Locate the cell with the specified text and output its (x, y) center coordinate. 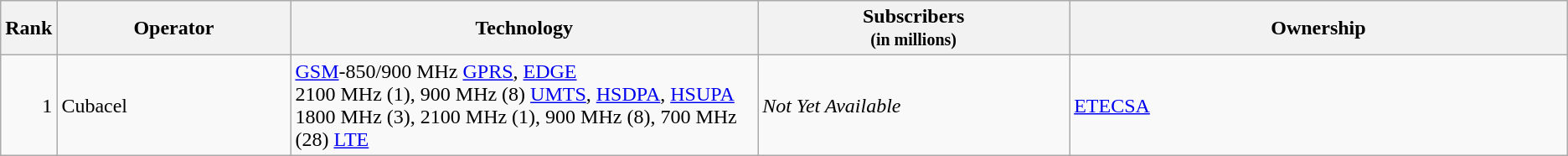
GSM-850/900 MHz GPRS, EDGE 2100 MHz (1), 900 MHz (8) UMTS, HSDPA, HSUPA 1800 MHz (3), 2100 MHz (1), 900 MHz (8), 700 MHz (28) LTE (524, 106)
Rank (28, 29)
Technology (524, 29)
1 (28, 106)
Subscribers(in millions) (914, 29)
Operator (174, 29)
ETECSA (1318, 106)
Cubacel (174, 106)
Ownership (1318, 29)
Not Yet Available (914, 106)
